For the text-containing cell, return its midpoint in [X, Y] coordinate format. 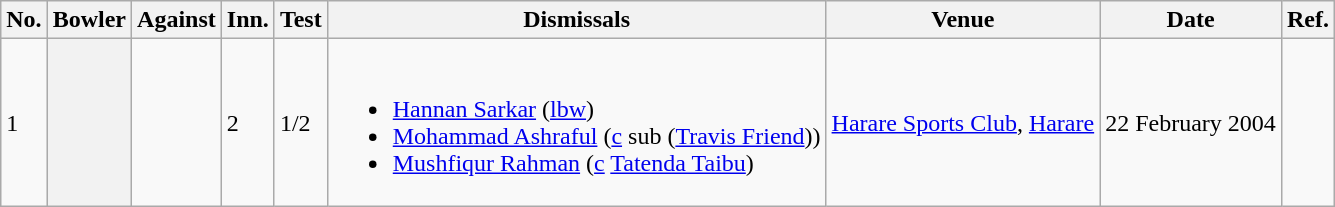
Inn. [248, 20]
Ref. [1308, 20]
Test [300, 20]
1/2 [300, 122]
Harare Sports Club, Harare [963, 122]
22 February 2004 [1191, 122]
Hannan Sarkar (lbw)Mohammad Ashraful (c sub (Travis Friend))Mushfiqur Rahman (c Tatenda Taibu) [576, 122]
Bowler [89, 20]
Venue [963, 20]
Date [1191, 20]
No. [24, 20]
Against [177, 20]
Dismissals [576, 20]
2 [248, 122]
1 [24, 122]
